Output the [x, y] coordinate of the center of the cell containing the given text.  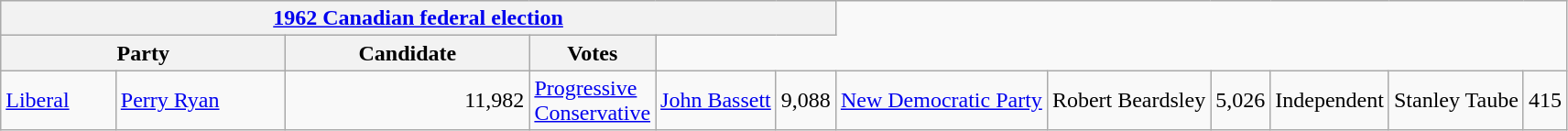
Robert Beardsley [1128, 101]
Votes [593, 53]
Perry Ryan [201, 101]
415 [1544, 101]
1962 Canadian federal election [419, 18]
Progressive Conservative [593, 101]
New Democratic Party [942, 101]
Party [143, 53]
Independent [1330, 101]
Candidate [408, 53]
Liberal [59, 101]
9,088 [806, 101]
John Bassett [716, 101]
11,982 [408, 101]
5,026 [1240, 101]
Stanley Taube [1456, 101]
